From the cell containing the given text, extract its center point as (X, Y) coordinate. 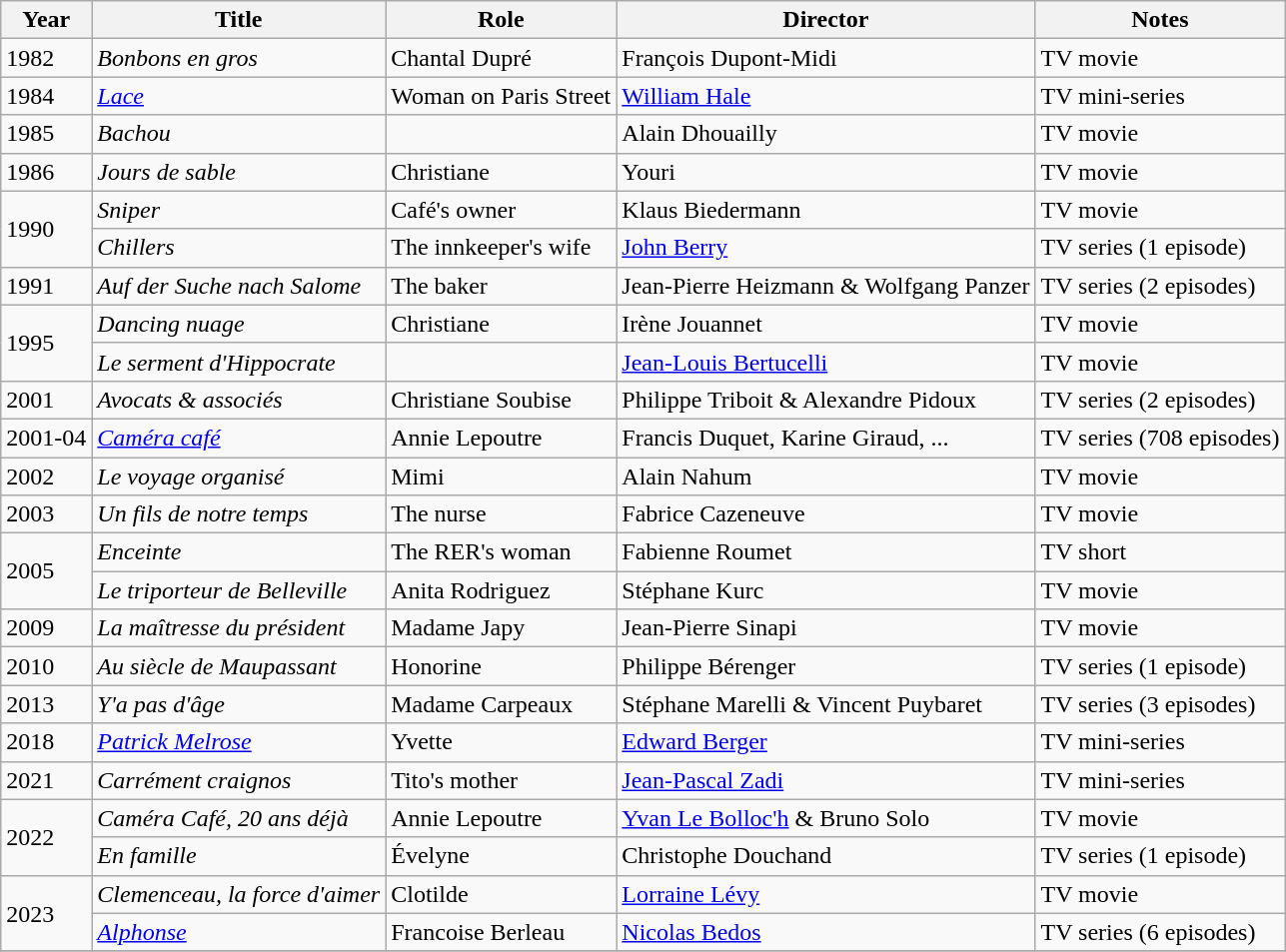
2010 (46, 666)
Notes (1160, 20)
Bachou (239, 134)
Alain Nahum (825, 476)
Chillers (239, 248)
Stéphane Marelli & Vincent Puybaret (825, 704)
John Berry (825, 248)
Chantal Dupré (502, 58)
Jean-Pierre Heizmann & Wolfgang Panzer (825, 286)
Fabrice Cazeneuve (825, 514)
Clemenceau, la force d'aimer (239, 894)
Youri (825, 172)
TV short (1160, 552)
Irène Jouannet (825, 324)
Philippe Bérenger (825, 666)
Lace (239, 96)
2002 (46, 476)
2022 (46, 837)
La maîtresse du président (239, 628)
Jean-Louis Bertucelli (825, 362)
Le serment d'Hippocrate (239, 362)
François Dupont-Midi (825, 58)
2013 (46, 704)
Yvette (502, 742)
Woman on Paris Street (502, 96)
Year (46, 20)
Le triporteur de Belleville (239, 590)
The nurse (502, 514)
Christiane Soubise (502, 400)
Yvan Le Bolloc'h & Bruno Solo (825, 818)
Carrément craignos (239, 780)
2018 (46, 742)
1986 (46, 172)
Bonbons en gros (239, 58)
Avocats & associés (239, 400)
Mimi (502, 476)
Anita Rodriguez (502, 590)
Title (239, 20)
2005 (46, 571)
2003 (46, 514)
2023 (46, 913)
Stéphane Kurc (825, 590)
1984 (46, 96)
Jean-Pierre Sinapi (825, 628)
Honorine (502, 666)
William Hale (825, 96)
Fabienne Roumet (825, 552)
The innkeeper's wife (502, 248)
Y'a pas d'âge (239, 704)
Au siècle de Maupassant (239, 666)
Christophe Douchand (825, 856)
2001-04 (46, 438)
Café's owner (502, 210)
1982 (46, 58)
Évelyne (502, 856)
TV series (6 episodes) (1160, 932)
Alphonse (239, 932)
The baker (502, 286)
1990 (46, 229)
Le voyage organisé (239, 476)
Francis Duquet, Karine Giraud, ... (825, 438)
Caméra Café, 20 ans déjà (239, 818)
Edward Berger (825, 742)
The RER's woman (502, 552)
TV series (3 episodes) (1160, 704)
Caméra café (239, 438)
Klaus Biedermann (825, 210)
En famille (239, 856)
1991 (46, 286)
2009 (46, 628)
1985 (46, 134)
Role (502, 20)
Auf der Suche nach Salome (239, 286)
Madame Carpeaux (502, 704)
2021 (46, 780)
Sniper (239, 210)
TV series (708 episodes) (1160, 438)
Madame Japy (502, 628)
Lorraine Lévy (825, 894)
Alain Dhouailly (825, 134)
Un fils de notre temps (239, 514)
Jean-Pascal Zadi (825, 780)
Dancing nuage (239, 324)
Philippe Triboit & Alexandre Pidoux (825, 400)
Jours de sable (239, 172)
2001 (46, 400)
Nicolas Bedos (825, 932)
Clotilde (502, 894)
Patrick Melrose (239, 742)
Tito's mother (502, 780)
1995 (46, 343)
Enceinte (239, 552)
Francoise Berleau (502, 932)
Director (825, 20)
